Return the [x, y] coordinate for the center point of the cell that contains the specified text.  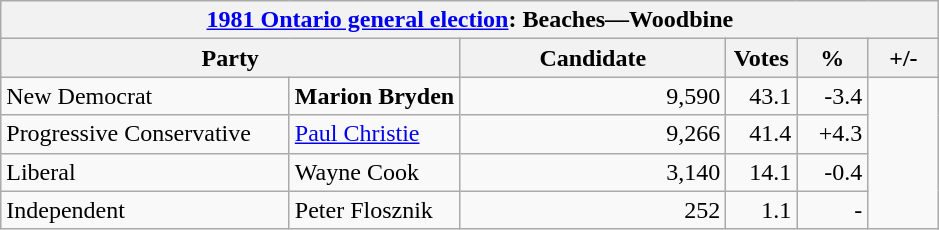
Wayne Cook [374, 172]
- [832, 210]
Marion Bryden [374, 96]
Peter Flosznik [374, 210]
9,590 [593, 96]
-0.4 [832, 172]
Paul Christie [374, 134]
Progressive Conservative [146, 134]
1.1 [762, 210]
9,266 [593, 134]
+/- [904, 58]
Party [230, 58]
-3.4 [832, 96]
43.1 [762, 96]
1981 Ontario general election: Beaches—Woodbine [470, 20]
% [832, 58]
Candidate [593, 58]
Independent [146, 210]
New Democrat [146, 96]
14.1 [762, 172]
Votes [762, 58]
3,140 [593, 172]
Liberal [146, 172]
41.4 [762, 134]
252 [593, 210]
+4.3 [832, 134]
